Identify which cell holds the provided text, then report its [x, y] central coordinate. 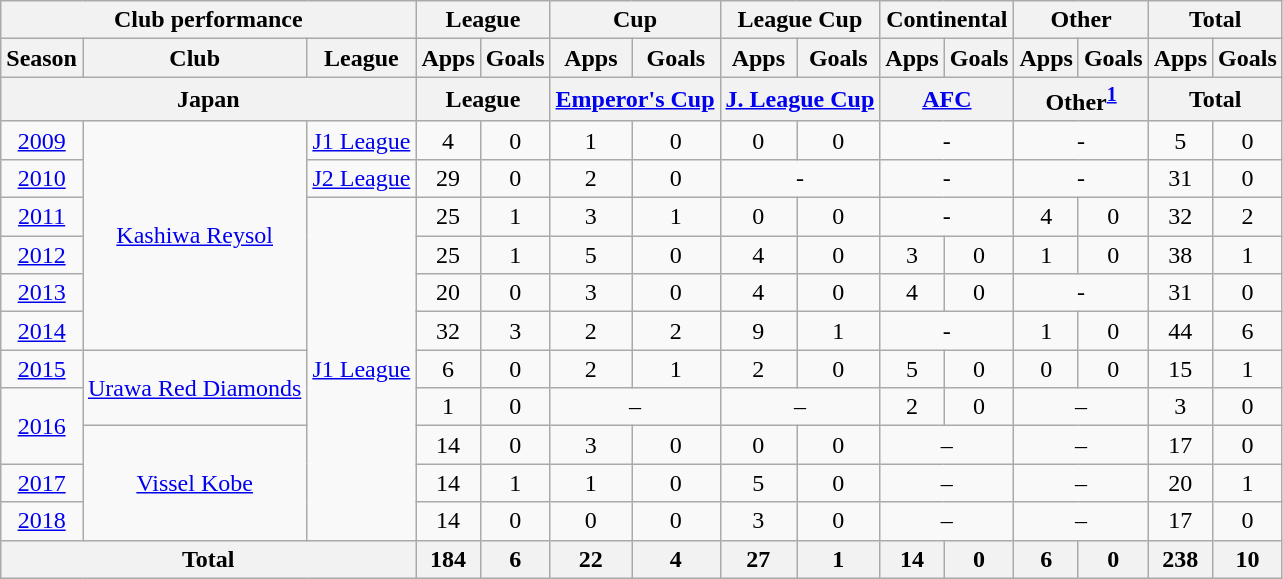
27 [758, 559]
9 [758, 331]
AFC [947, 100]
Other1 [1081, 100]
Season [42, 58]
29 [448, 178]
J2 League [362, 178]
184 [448, 559]
2012 [42, 255]
10 [1248, 559]
2017 [42, 483]
38 [1180, 255]
Emperor's Cup [635, 100]
2009 [42, 140]
2016 [42, 426]
Japan [208, 100]
Vissel Kobe [194, 483]
Cup [635, 20]
2010 [42, 178]
2011 [42, 217]
Other [1081, 20]
2013 [42, 293]
Club performance [208, 20]
Urawa Red Diamonds [194, 388]
22 [591, 559]
Club [194, 58]
44 [1180, 331]
2014 [42, 331]
15 [1180, 369]
2018 [42, 521]
238 [1180, 559]
League Cup [800, 20]
J. League Cup [800, 100]
2015 [42, 369]
Kashiwa Reysol [194, 235]
Continental [947, 20]
